Find where the given text appears and provide that cell's center as (x, y) coordinate. 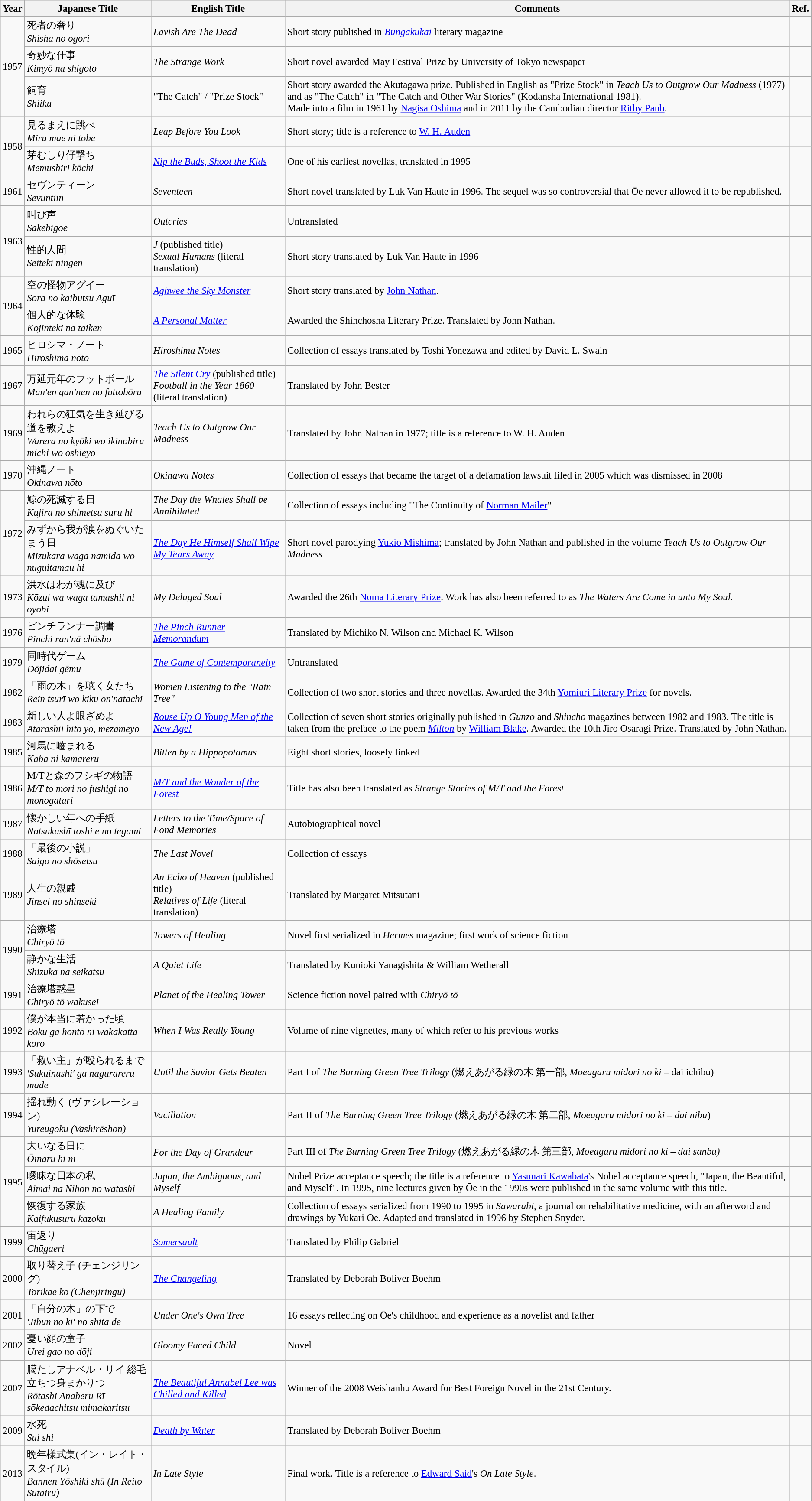
2001 (13, 1315)
1986 (13, 788)
Aghwee the Sky Monster (218, 290)
Collection of essays that became the target of a defamation lawsuit filed in 2005 which was dismissed in 2008 (537, 476)
M/Tと森のフシギの物語M/T to mori no fushigi no monogatari (88, 788)
A Quiet Life (218, 965)
Okinawa Notes (218, 476)
1988 (13, 854)
Japanese Title (88, 9)
"The Catch" / "Prize Stock" (218, 97)
死者の奢りShisha no ogori (88, 32)
1993 (13, 1072)
河馬に嚙まれるKaba ni kamareru (88, 752)
1994 (13, 1115)
飼育Shiiku (88, 97)
Lavish Are The Dead (218, 32)
Towers of Healing (218, 935)
The Last Novel (218, 854)
Translated by John Bester (537, 386)
Part I of The Burning Green Tree Trilogy (燃えあがる緑の木 第一部, Moeagaru midori no ki – dai ichibu) (537, 1072)
Collection of two short stories and three novellas. Awarded the 34th Yomiuri Literary Prize for novels. (537, 693)
Short story translated by John Nathan. (537, 290)
鯨の死滅する日Kujira no shimetsu suru hi (88, 505)
Short story published in Bungakukai literary magazine (537, 32)
Novel first serialized in Hermes magazine; first work of science fiction (537, 935)
1967 (13, 386)
Short novel translated by Luk Van Haute in 1996. The sequel was so controversial that Ōe never allowed it to be republished. (537, 191)
僕が本当に若かった頃Boku ga hontō ni wakakatta koro (88, 1031)
叫び声Sakebigoe (88, 221)
セヴンティーンSevuntiin (88, 191)
大いなる日にŌinaru hi ni (88, 1152)
2013 (13, 1473)
1976 (13, 633)
取り替え子 (チェンジリング)Torikae ko (Chenjiringu) (88, 1279)
水死Sui shi (88, 1430)
Until the Savior Gets Beaten (218, 1072)
1987 (13, 824)
見るまえに跳べMiru mae ni tobe (88, 131)
Translated by Philip Gabriel (537, 1241)
万延元年のフットボールMan'en gan'nen no futtobōru (88, 386)
An Echo of Heaven (published title)Relatives of Life (literal translation) (218, 895)
Title has also been translated as Strange Stories of M/T and the Forest (537, 788)
2009 (13, 1430)
The Strange Work (218, 62)
宙返りChūgaeri (88, 1241)
1969 (13, 433)
One of his earliest novellas, translated in 1995 (537, 161)
Gloomy Faced Child (218, 1345)
My Deluged Soul (218, 597)
The Day the Whales Shall be Annihilated (218, 505)
Rouse Up O Young Men of the New Age! (218, 722)
Letters to the Time/Space of Fond Memories (218, 824)
M/T and the Wonder of the Forest (218, 788)
1992 (13, 1031)
同時代ゲーム Dōjidai gēmu (88, 662)
Comments (537, 9)
1958 (13, 146)
Winner of the 2008 Weishanhu Award for Best Foreign Novel in the 21st Century. (537, 1388)
The Silent Cry (published title)Football in the Year 1860 (literal translation) (218, 386)
Nip the Buds, Shoot the Kids (218, 161)
奇妙な仕事Kimyō na shigoto (88, 62)
A Healing Family (218, 1212)
Part II of The Burning Green Tree Trilogy (燃えあがる緑の木 第二部, Moeagaru midori no ki – dai nibu) (537, 1115)
J (published title)Sexual Humans (literal translation) (218, 256)
洪水はわが魂に及びKōzui wa waga tamashii ni oyobi (88, 597)
Death by Water (218, 1430)
Teach Us to Outgrow Our Madness (218, 433)
1963 (13, 241)
Vacillation (218, 1115)
1970 (13, 476)
Planet of the Healing Tower (218, 995)
個人的な体験Kojinteki na taiken (88, 321)
Final work. Title is a reference to Edward Said's On Late Style. (537, 1473)
Japan, the Ambiguous, and Myself (218, 1182)
ヒロシマ・ノートHiroshima nōto (88, 350)
空の怪物アグイーSora no kaibutsu Aguī (88, 290)
1989 (13, 895)
A Personal Matter (218, 321)
Seventeen (218, 191)
Under One's Own Tree (218, 1315)
1957 (13, 67)
Ref. (801, 9)
Short novel awarded May Festival Prize by University of Tokyo newspaper (537, 62)
Part III of The Burning Green Tree Trilogy (燃えあがる緑の木 第三部, Moeagaru midori no ki – dai sanbu) (537, 1152)
「救い主」が殴られるまで 'Sukuinushi' ga nagurareru made (88, 1072)
1973 (13, 597)
Translated by Margaret Mitsutani (537, 895)
When I Was Really Young (218, 1031)
The Game of Contemporaneity (218, 662)
Science fiction novel paired with Chiryō tō (537, 995)
Translated by Kunioki Yanagishita & William Wetherall (537, 965)
1965 (13, 350)
曖昧な日本の私Aimai na Nihon no watashi (88, 1182)
われらの狂気を生き延びる道を教えよWarera no kyōki wo ikinobiru michi wo oshieyo (88, 433)
恢復する家族Kaifukusuru kazoku (88, 1212)
Awarded the Shinchosha Literary Prize. Translated by John Nathan. (537, 321)
The Beautiful Annabel Lee was Chilled and Killed (218, 1388)
1999 (13, 1241)
1972 (13, 533)
Translated by John Nathan in 1977; title is a reference to W. H. Auden (537, 433)
1991 (13, 995)
In Late Style (218, 1473)
1995 (13, 1182)
Bitten by a Hippopotamus (218, 752)
Novel (537, 1345)
Leap Before You Look (218, 131)
The Pinch Runner Memorandum (218, 633)
Translated by Michiko N. Wilson and Michael K. Wilson (537, 633)
2002 (13, 1345)
揺れ動く (ヴァシレーション)Yureugoku (Vashirēshon) (88, 1115)
Autobiographical novel (537, 824)
Short story; title is a reference to W. H. Auden (537, 131)
性的人間 Seiteki ningen (88, 256)
ピンチランナー調書Pinchi ran'nā chōsho (88, 633)
The Changeling (218, 1279)
Short novel parodying Yukio Mishima; translated by John Nathan and published in the volume Teach Us to Outgrow Our Madness (537, 548)
2000 (13, 1279)
晩年様式集(イン・レイト・スタイル)Bannen Yōshiki shū (In Reito Sutairu) (88, 1473)
憂い顔の童子Urei gao no dōji (88, 1345)
「自分の木」の下で 'Jibun no ki' no shita de (88, 1315)
For the Day of Grandeur (218, 1152)
English Title (218, 9)
Outcries (218, 221)
Hiroshima Notes (218, 350)
臈たしアナベル・リイ 総毛立ちつ身まかりつRōtashi Anaberu Rī sōkedachitsu mimakaritsu (88, 1388)
Year (13, 9)
Collection of essays including "The Continuity of Norman Mailer" (537, 505)
みずから我が涙をぬぐいたまう日Mizukara waga namida wo nuguitamau hi (88, 548)
1964 (13, 306)
2007 (13, 1388)
Somersault (218, 1241)
Awarded the 26th Noma Literary Prize. Work has also been referred to as The Waters Are Come in unto My Soul. (537, 597)
Collection of essays translated by Toshi Yonezawa and edited by David L. Swain (537, 350)
1983 (13, 722)
新しい人よ眼ざめよAtarashii hito yo, mezameyo (88, 722)
Collection of essays (537, 854)
懐かしい年への手紙Natsukashī toshi e no tegami (88, 824)
「最後の小説」Saigo no shōsetsu (88, 854)
1961 (13, 191)
沖縄ノートOkinawa nōto (88, 476)
Short story translated by Luk Van Haute in 1996 (537, 256)
1979 (13, 662)
芽むしり仔撃ちMemushiri kōchi (88, 161)
治療塔Chiryō tō (88, 935)
1982 (13, 693)
Eight short stories, loosely linked (537, 752)
The Day He Himself Shall Wipe My Tears Away (218, 548)
静かな生活Shizuka na seikatsu (88, 965)
人生の親戚Jinsei no shinseki (88, 895)
「雨の木」を聴く女たち Rein tsurī wo kiku on'natachi (88, 693)
1985 (13, 752)
16 essays reflecting on Ōe's childhood and experience as a novelist and father (537, 1315)
1990 (13, 950)
治療塔惑星Chiryō tō wakusei (88, 995)
Women Listening to the "Rain Tree" (218, 693)
Volume of nine vignettes, many of which refer to his previous works (537, 1031)
